Find where the given text appears and provide that cell's center as [x, y] coordinate. 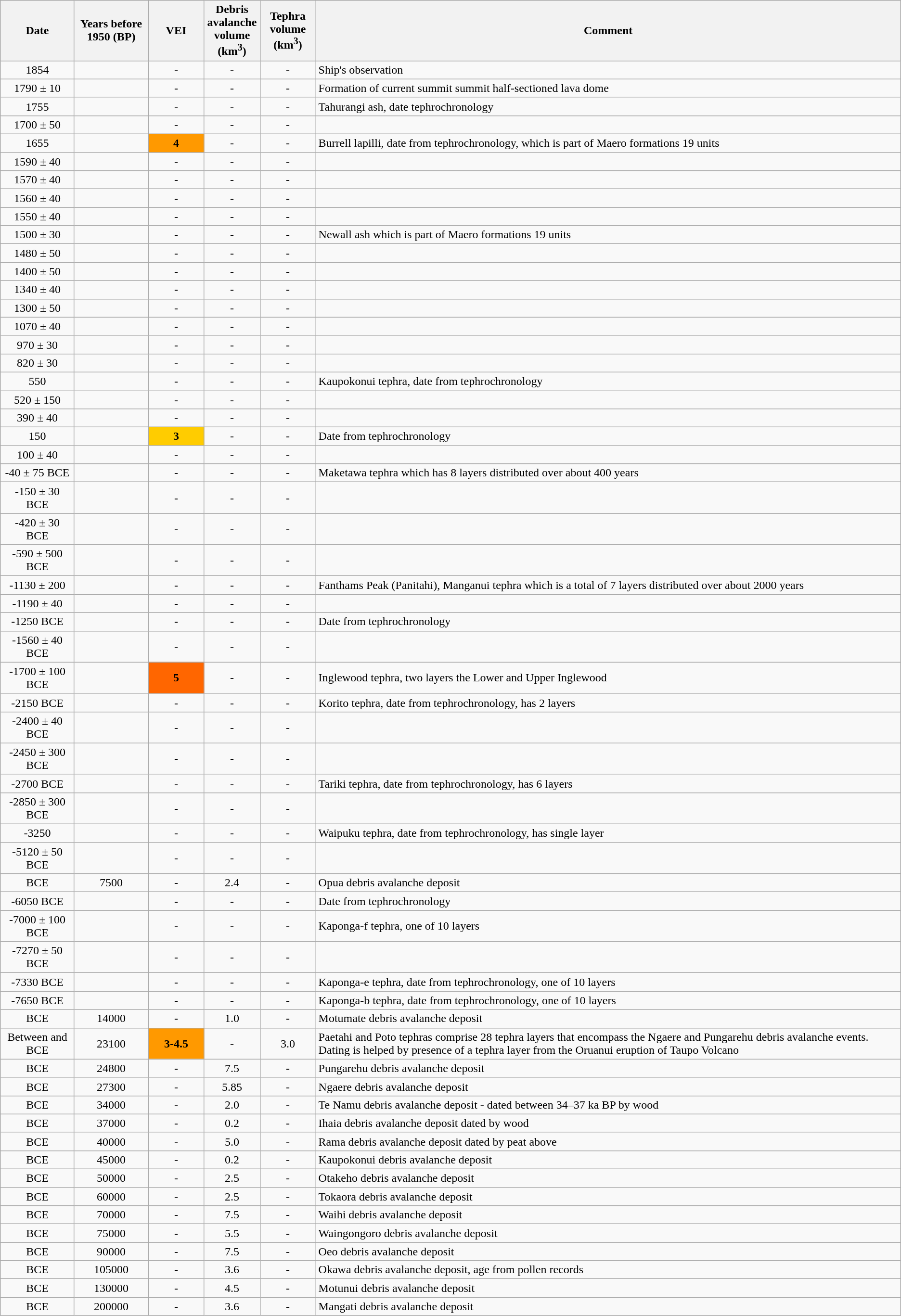
1570 ± 40 [38, 180]
Tokaora debris avalanche deposit [608, 1197]
-1190 ± 40 [38, 603]
Kaponga-b tephra, date from tephrochronology, one of 10 layers [608, 1000]
Ship's observation [608, 70]
Motumate debris avalanche deposit [608, 1019]
150 [38, 436]
Opua debris avalanche deposit [608, 883]
24800 [111, 1068]
1300 ± 50 [38, 308]
VEI [176, 31]
27300 [111, 1086]
Korito tephra, date from tephrochronology, has 2 layers [608, 703]
2.0 [232, 1105]
37000 [111, 1123]
3-4.5 [176, 1043]
Te Namu debris avalanche deposit - dated between 34–37 ka BP by wood [608, 1105]
Tariki tephra, date from tephrochronology, has 6 layers [608, 783]
1400 ± 50 [38, 271]
1590 ± 40 [38, 162]
40000 [111, 1141]
-5120 ± 50 BCE [38, 858]
Tahurangi ash, date tephrochronology [608, 106]
-7000 ± 100 BCE [38, 926]
Date [38, 31]
390 ± 40 [38, 418]
970 ± 30 [38, 345]
50000 [111, 1178]
1700 ± 50 [38, 125]
130000 [111, 1288]
1340 ± 40 [38, 290]
-2700 BCE [38, 783]
Comment [608, 31]
1.0 [232, 1019]
Fanthams Peak (Panitahi), Manganui tephra which is a total of 7 layers distributed over about 2000 years [608, 585]
Newall ash which is part of Maero formations 19 units [608, 235]
Ihaia debris avalanche deposit dated by wood [608, 1123]
70000 [111, 1215]
200000 [111, 1306]
-7270 ± 50 BCE [38, 958]
1560 ± 40 [38, 198]
1480 ± 50 [38, 253]
-2450 ± 300 BCE [38, 758]
2.4 [232, 883]
-1700 ± 100 BCE [38, 677]
-40 ± 75 BCE [38, 473]
1790 ± 10 [38, 88]
Years before 1950 (BP) [111, 31]
90000 [111, 1252]
-2850 ± 300 BCE [38, 808]
4.5 [232, 1288]
23100 [111, 1043]
-6050 BCE [38, 901]
Between and BCE [38, 1043]
Kaupokonui tephra, date from tephrochronology [608, 381]
-150 ± 30 BCE [38, 498]
Inglewood tephra, two layers the Lower and Upper Inglewood [608, 677]
-2400 ± 40 BCE [38, 728]
1755 [38, 106]
1550 ± 40 [38, 217]
75000 [111, 1233]
Motunui debris avalanche deposit [608, 1288]
Waipuku tephra, date from tephrochronology, has single layer [608, 833]
820 ± 30 [38, 363]
-590 ± 500 BCE [38, 560]
34000 [111, 1105]
Kaponga-e tephra, date from tephrochronology, one of 10 layers [608, 982]
-7330 BCE [38, 982]
Kaponga-f tephra, one of 10 layers [608, 926]
520 ± 150 [38, 399]
Kaupokonui debris avalanche deposit [608, 1160]
Waingongoro debris avalanche deposit [608, 1233]
Pungarehu debris avalanche deposit [608, 1068]
Formation of current summit summit half-sectioned lava dome [608, 88]
3.0 [288, 1043]
1655 [38, 143]
Mangati debris avalanche deposit [608, 1306]
14000 [111, 1019]
Oeo debris avalanche deposit [608, 1252]
Ngaere debris avalanche deposit [608, 1086]
4 [176, 143]
-420 ± 30 BCE [38, 529]
Otakeho debris avalanche deposit [608, 1178]
-3250 [38, 833]
Rama debris avalanche deposit dated by peat above [608, 1141]
-1130 ± 200 [38, 585]
-7650 BCE [38, 1000]
1070 ± 40 [38, 326]
Burrell lapilli, date from tephrochronology, which is part of Maero formations 19 units [608, 143]
5 [176, 677]
1500 ± 30 [38, 235]
Maketawa tephra which has 8 layers distributed over about 400 years [608, 473]
100 ± 40 [38, 455]
105000 [111, 1270]
Okawa debris avalanche deposit, age from pollen records [608, 1270]
5.5 [232, 1233]
5.85 [232, 1086]
Debris avalanche volume(km3) [232, 31]
550 [38, 381]
-1250 BCE [38, 622]
7500 [111, 883]
45000 [111, 1160]
1854 [38, 70]
-2150 BCE [38, 703]
Tephra volume(km3) [288, 31]
-1560 ± 40 BCE [38, 647]
Waihi debris avalanche deposit [608, 1215]
60000 [111, 1197]
3 [176, 436]
5.0 [232, 1141]
